For the text-containing cell, return its midpoint in [X, Y] coordinate format. 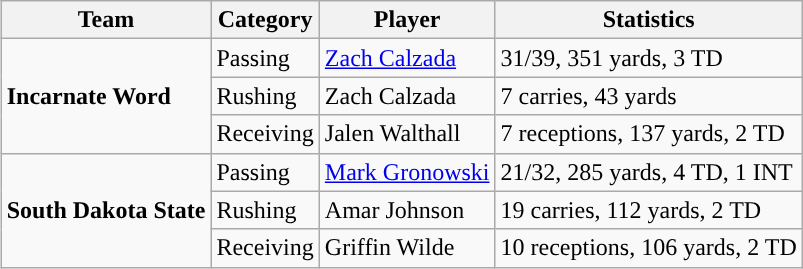
Category [265, 20]
19 carries, 112 yards, 2 TD [648, 210]
Statistics [648, 20]
Griffin Wilde [407, 248]
Jalen Walthall [407, 134]
7 receptions, 137 yards, 2 TD [648, 134]
Mark Gronowski [407, 172]
7 carries, 43 yards [648, 96]
Incarnate Word [106, 96]
31/39, 351 yards, 3 TD [648, 58]
Amar Johnson [407, 210]
Team [106, 20]
10 receptions, 106 yards, 2 TD [648, 248]
21/32, 285 yards, 4 TD, 1 INT [648, 172]
Player [407, 20]
South Dakota State [106, 210]
